For the text-containing cell, return its midpoint in (x, y) coordinate format. 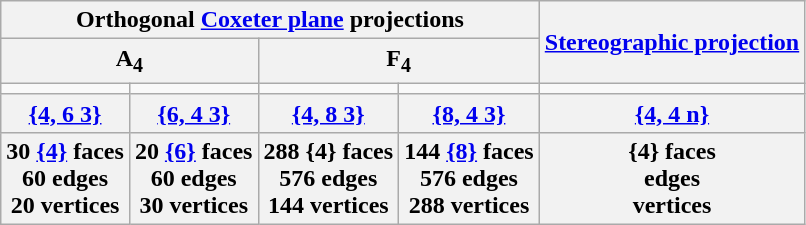
144 {8} faces576 edges288 vertices (470, 178)
Stereographic projection (672, 42)
20 {6} faces60 edges30 vertices (194, 178)
{4, 8 3} (328, 113)
288 {4} faces576 edges144 vertices (328, 178)
{4, 6 3} (66, 113)
F4 (398, 61)
{4, 4 n} (672, 113)
A4 (130, 61)
30 {4} faces60 edges20 vertices (66, 178)
{6, 4 3} (194, 113)
{8, 4 3} (470, 113)
{4} faces edges vertices (672, 178)
Orthogonal Coxeter plane projections (270, 20)
